Identify which cell holds the provided text, then report its [x, y] central coordinate. 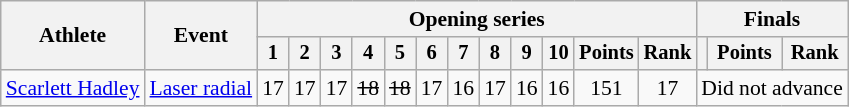
3 [337, 54]
Did not advance [772, 88]
151 [606, 88]
Opening series [476, 19]
6 [432, 54]
10 [559, 54]
4 [368, 54]
8 [495, 54]
5 [400, 54]
2 [305, 54]
9 [527, 54]
Laser radial [202, 88]
Scarlett Hadley [73, 88]
Event [202, 36]
Athlete [73, 36]
7 [463, 54]
Finals [772, 19]
1 [273, 54]
